Pinpoint the cell where the given text exists, returning its [x, y] midpoint coordinate. 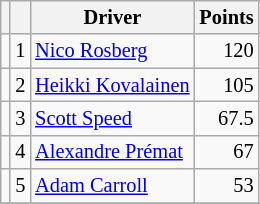
4 [20, 152]
Scott Speed [112, 118]
Alexandre Prémat [112, 152]
1 [20, 51]
67 [227, 152]
5 [20, 186]
67.5 [227, 118]
105 [227, 85]
Adam Carroll [112, 186]
Nico Rosberg [112, 51]
3 [20, 118]
120 [227, 51]
2 [20, 85]
Driver [112, 17]
53 [227, 186]
Points [227, 17]
Heikki Kovalainen [112, 85]
